Output the [x, y] coordinate of the center of the cell containing the given text.  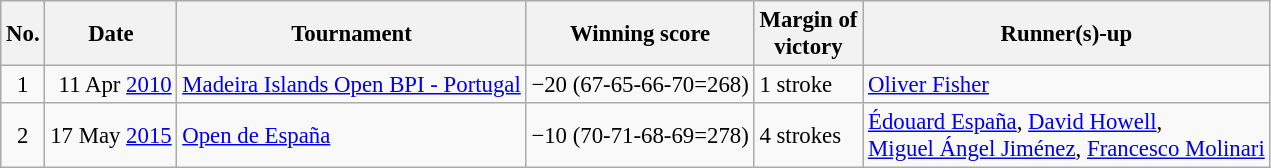
Date [111, 34]
2 [23, 136]
Winning score [640, 34]
Margin ofvictory [808, 34]
Édouard España, David Howell, Miguel Ángel Jiménez, Francesco Molinari [1066, 136]
−10 (70-71-68-69=278) [640, 136]
1 [23, 85]
Madeira Islands Open BPI - Portugal [352, 85]
Tournament [352, 34]
−20 (67-65-66-70=268) [640, 85]
17 May 2015 [111, 136]
4 strokes [808, 136]
Oliver Fisher [1066, 85]
No. [23, 34]
11 Apr 2010 [111, 85]
1 stroke [808, 85]
Runner(s)-up [1066, 34]
Open de España [352, 136]
